Identify which cell holds the provided text, then report its [X, Y] central coordinate. 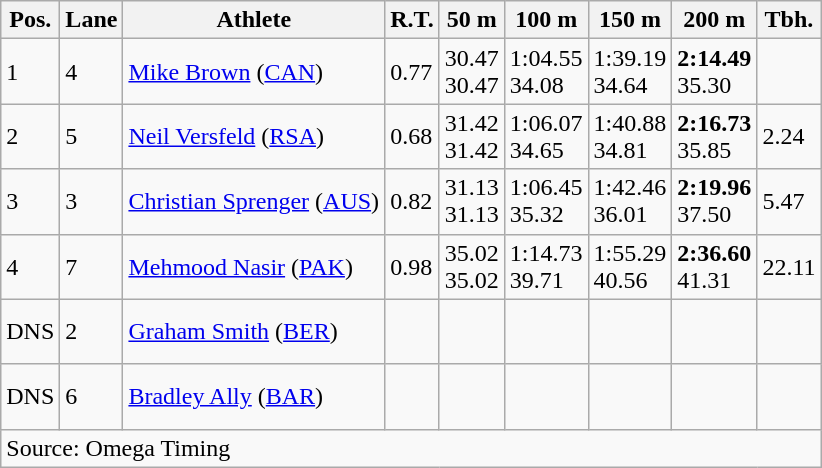
31.4231.42 [472, 136]
Graham Smith (BER) [254, 332]
2:16.7335.85 [714, 136]
1:06.0734.65 [546, 136]
Lane [92, 20]
5.47 [789, 202]
Mehmood Nasir (PAK) [254, 266]
2.24 [789, 136]
1:39.1934.64 [630, 72]
1:04.5534.08 [546, 72]
2:36.6041.31 [714, 266]
100 m [546, 20]
0.68 [412, 136]
R.T. [412, 20]
0.98 [412, 266]
Tbh. [789, 20]
0.82 [412, 202]
31.1331.13 [472, 202]
200 m [714, 20]
6 [92, 396]
0.77 [412, 72]
30.4730.47 [472, 72]
Bradley Ally (BAR) [254, 396]
Christian Sprenger (AUS) [254, 202]
Athlete [254, 20]
1:14.7339.71 [546, 266]
Source: Omega Timing [411, 448]
2:14.4935.30 [714, 72]
35.0235.02 [472, 266]
50 m [472, 20]
1:06.4535.32 [546, 202]
Pos. [30, 20]
22.11 [789, 266]
1:42.4636.01 [630, 202]
7 [92, 266]
1:40.8834.81 [630, 136]
Mike Brown (CAN) [254, 72]
5 [92, 136]
2:19.9637.50 [714, 202]
1:55.2940.56 [630, 266]
150 m [630, 20]
1 [30, 72]
Neil Versfeld (RSA) [254, 136]
